Find where the given text appears and provide that cell's center as (X, Y) coordinate. 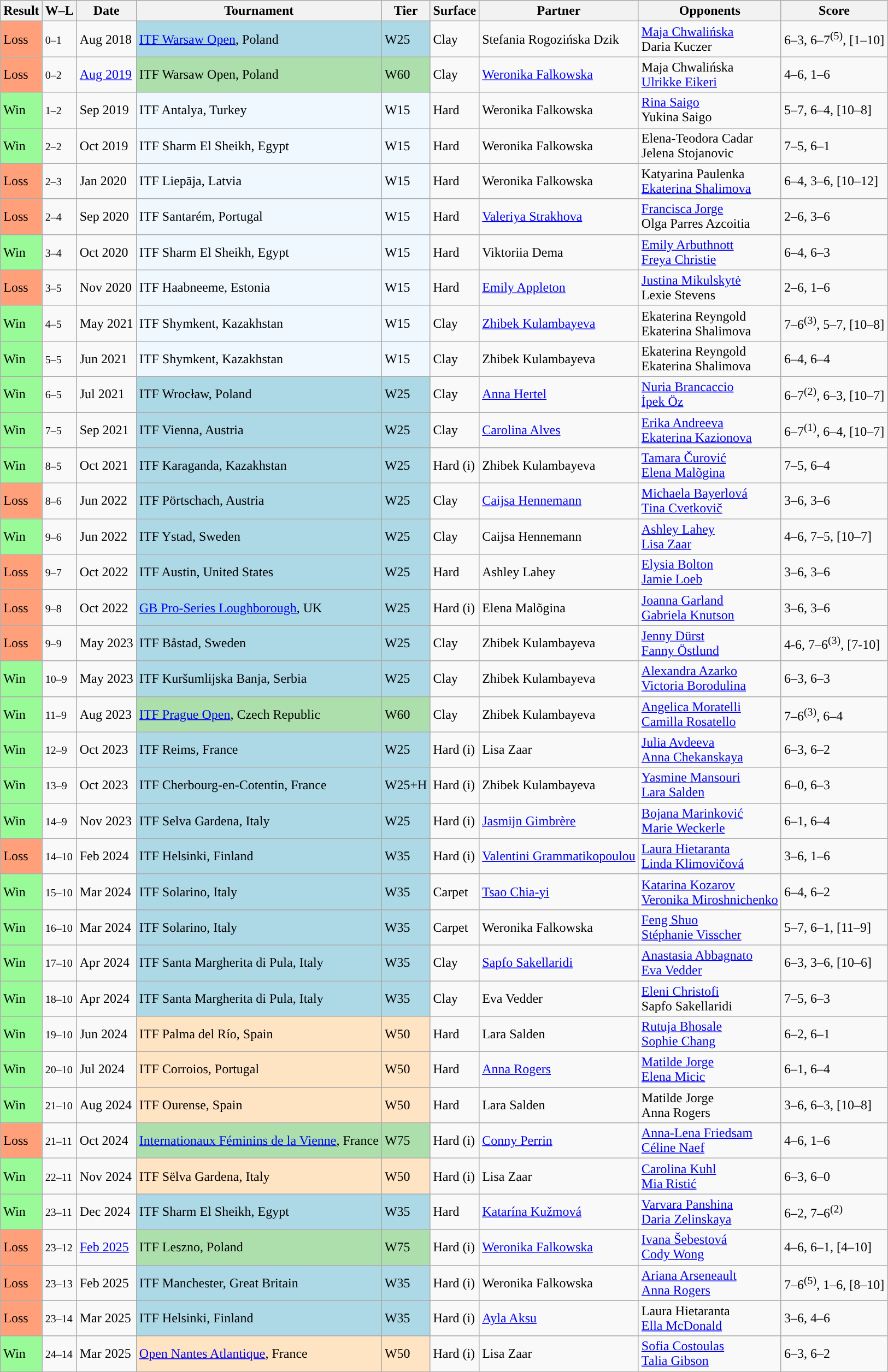
Joanna Garland Gabriela Knutson (709, 607)
9–6 (59, 536)
7–5, 6–4 (834, 465)
Erika Andreeva Ekaterina Kazionova (709, 429)
Partner (559, 11)
4–6, 7–5, [10–7] (834, 536)
7–6(3), 6–4 (834, 714)
ITF Liepāja, Latvia (259, 181)
1–2 (59, 110)
11–9 (59, 714)
Alexandra Azarko Victoria Borodulina (709, 678)
Michaela Bayerlová Tina Cvetkovič (709, 501)
Surface (455, 11)
ITF Selva Gardena, Italy (259, 820)
Rina Saigo Yukina Saigo (709, 110)
ITF Palma del Río, Spain (259, 1034)
22–11 (59, 1176)
Yasmine Mansouri Lara Salden (709, 785)
Varvara Panshina Daria Zelinskaya (709, 1211)
ITF Cherbourg-en-Cotentin, France (259, 785)
Ariana Arseneault Anna Rogers (709, 1282)
6–3, 6–3 (834, 678)
6–2, 6–1 (834, 1034)
Nov 2023 (106, 820)
May 2021 (106, 323)
6–7(2), 6–3, [10–7] (834, 394)
Sep 2021 (106, 429)
6–2, 7–6(2) (834, 1211)
Jasmijn Gimbrère (559, 820)
Justina Mikulskytė Lexie Stevens (709, 287)
ITF Ystad, Sweden (259, 536)
Ayla Aksu (559, 1318)
Feng Shuo Stéphanie Visscher (709, 927)
9–8 (59, 607)
Tournament (259, 11)
7–5, 6–1 (834, 145)
9–7 (59, 572)
3–4 (59, 252)
7–6(5), 1–6, [8–10] (834, 1282)
15–10 (59, 891)
10–9 (59, 678)
Laura Hietaranta Ella McDonald (709, 1318)
6–4, 3–6, [10–12] (834, 181)
Anna Rogers (559, 1069)
5–7, 6–1, [11–9] (834, 927)
Oct 2019 (106, 145)
Eva Vedder (559, 998)
Sep 2019 (106, 110)
Matilde Jorge Anna Rogers (709, 1105)
4–5 (59, 323)
6–4, 6–2 (834, 891)
Nov 2020 (106, 287)
GB Pro-Series Loughborough, UK (259, 607)
Oct 2021 (106, 465)
2–6, 3–6 (834, 216)
0–1 (59, 39)
Anna Hertel (559, 394)
Jun 2024 (106, 1034)
Angelica Moratelli Camilla Rosatello (709, 714)
Maja Chwalińska Ulrikke Eikeri (709, 74)
Elena-Teodora Cadar Jelena Stojanovic (709, 145)
3–6, 6–3, [10–8] (834, 1105)
6–3, 6–0 (834, 1176)
Francisca Jorge Olga Parres Azcoitia (709, 216)
Aug 2019 (106, 74)
Valeriya Strakhova (559, 216)
19–10 (59, 1034)
4–6, 6–1, [4–10] (834, 1247)
Rutuja Bhosale Sophie Chang (709, 1034)
Internationaux Féminins de la Vienne, France (259, 1140)
Tier (405, 11)
Score (834, 11)
Bojana Marinković Marie Weckerle (709, 820)
Katarína Kužmová (559, 1211)
21–11 (59, 1140)
20–10 (59, 1069)
Carolina Alves (559, 429)
ITF Sëlva Gardena, Italy (259, 1176)
3–6, 1–6 (834, 856)
Julia Avdeeva Anna Chekanskaya (709, 749)
Aug 2018 (106, 39)
18–10 (59, 998)
5–7, 6–4, [10–8] (834, 110)
Opponents (709, 11)
9–9 (59, 643)
17–10 (59, 962)
12–9 (59, 749)
24–14 (59, 1353)
Matilde Jorge Elena Micic (709, 1069)
Sofia Costoulas Talia Gibson (709, 1353)
Jenny Dürst Fanny Östlund (709, 643)
7–5 (59, 429)
Open Nantes Atlantique, France (259, 1353)
ITF Austin, United States (259, 572)
Viktoriia Dema (559, 252)
ITF Wrocław, Poland (259, 394)
Anna-Lena Friedsam Céline Naef (709, 1140)
7–6(3), 5–7, [10–8] (834, 323)
W25+H (405, 785)
8–5 (59, 465)
23–14 (59, 1318)
5–5 (59, 358)
Sep 2020 (106, 216)
6–5 (59, 394)
Tamara Čurović Elena Malõgina (709, 465)
6–7(1), 6–4, [10–7] (834, 429)
Emily Arbuthnott Freya Christie (709, 252)
ITF Leszno, Poland (259, 1247)
4-6, 7–6(3), [7-10] (834, 643)
Aug 2023 (106, 714)
Laura Hietaranta Linda Klimovičová (709, 856)
Elysia Bolton Jamie Loeb (709, 572)
6–4, 6–3 (834, 252)
Valentini Grammatikopoulou (559, 856)
0–2 (59, 74)
Ashley Lahey Lisa Zaar (709, 536)
6–4, 6–4 (834, 358)
Elena Malõgina (559, 607)
6–3, 6–7(5), [1–10] (834, 39)
13–9 (59, 785)
ITF Vienna, Austria (259, 429)
Stefania Rogozińska Dzik (559, 39)
Feb 2024 (106, 856)
7–5, 6–3 (834, 998)
3–6, 4–6 (834, 1318)
ITF Ourense, Spain (259, 1105)
2–2 (59, 145)
3–5 (59, 287)
Nov 2024 (106, 1176)
8–6 (59, 501)
2–6, 1–6 (834, 287)
Result (21, 11)
6–0, 6–3 (834, 785)
23–11 (59, 1211)
ITF Prague Open, Czech Republic (259, 714)
2–3 (59, 181)
ITF Manchester, Great Britain (259, 1282)
Carolina Kuhl Mia Ristić (709, 1176)
Nuria Brancaccio İpek Öz (709, 394)
16–10 (59, 927)
14–9 (59, 820)
ITF Kuršumlijska Banja, Serbia (259, 678)
23–13 (59, 1282)
Maja Chwalińska Daria Kuczer (709, 39)
Jan 2020 (106, 181)
6–3, 3–6, [10–6] (834, 962)
Conny Perrin (559, 1140)
ITF Corroios, Portugal (259, 1069)
Aug 2024 (106, 1105)
Eleni Christofi Sapfo Sakellaridi (709, 998)
Sapfo Sakellaridi (559, 962)
ITF Haabneeme, Estonia (259, 287)
Jun 2021 (106, 358)
ITF Reims, France (259, 749)
W–L (59, 11)
ITF Antalya, Turkey (259, 110)
14–10 (59, 856)
Ivana Šebestová Cody Wong (709, 1247)
Anastasia Abbagnato Eva Vedder (709, 962)
Katarina Kozarov Veronika Miroshnichenko (709, 891)
21–10 (59, 1105)
Jul 2024 (106, 1069)
Jul 2021 (106, 394)
Oct 2020 (106, 252)
23–12 (59, 1247)
Dec 2024 (106, 1211)
ITF Santarém, Portugal (259, 216)
Katyarina Paulenka Ekaterina Shalimova (709, 181)
Ashley Lahey (559, 572)
ITF Båstad, Sweden (259, 643)
ITF Pörtschach, Austria (259, 501)
2–4 (59, 216)
Oct 2024 (106, 1140)
Date (106, 11)
ITF Karaganda, Kazakhstan (259, 465)
Emily Appleton (559, 287)
Tsao Chia-yi (559, 891)
